Return the (x, y) coordinate for the center point of the cell that contains the specified text.  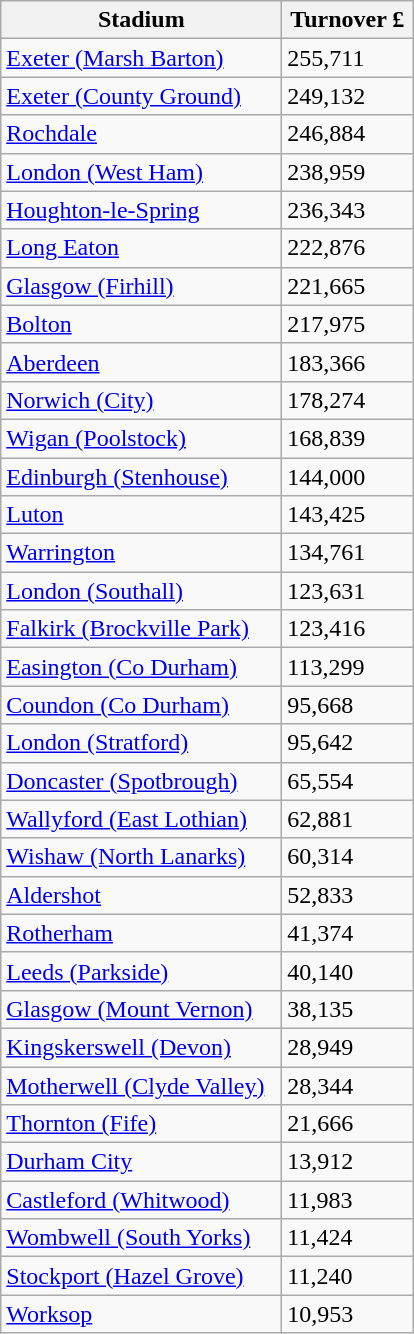
Thornton (Fife) (142, 1124)
Aldershot (142, 895)
Stockport (Hazel Grove) (142, 1276)
13,912 (348, 1162)
Worksop (142, 1314)
Norwich (City) (142, 400)
Castleford (Whitwood) (142, 1200)
Doncaster (Spotbrough) (142, 781)
95,668 (348, 705)
217,975 (348, 324)
Bolton (142, 324)
Falkirk (Brockville Park) (142, 629)
123,631 (348, 591)
Rotherham (142, 933)
Coundon (Co Durham) (142, 705)
113,299 (348, 667)
Edinburgh (Stenhouse) (142, 477)
Houghton-le-Spring (142, 210)
123,416 (348, 629)
Wishaw (North Lanarks) (142, 857)
168,839 (348, 438)
Glasgow (Mount Vernon) (142, 1009)
Exeter (Marsh Barton) (142, 58)
65,554 (348, 781)
Durham City (142, 1162)
134,761 (348, 553)
London (Southall) (142, 591)
Wombwell (South Yorks) (142, 1238)
Luton (142, 515)
Exeter (County Ground) (142, 96)
Kingskerswell (Devon) (142, 1047)
183,366 (348, 362)
28,949 (348, 1047)
11,424 (348, 1238)
Motherwell (Clyde Valley) (142, 1085)
236,343 (348, 210)
144,000 (348, 477)
62,881 (348, 819)
40,140 (348, 971)
246,884 (348, 134)
60,314 (348, 857)
Wigan (Poolstock) (142, 438)
London (Stratford) (142, 743)
Wallyford (East Lothian) (142, 819)
10,953 (348, 1314)
221,665 (348, 286)
238,959 (348, 172)
Easington (Co Durham) (142, 667)
Aberdeen (142, 362)
Turnover £ (348, 20)
41,374 (348, 933)
11,983 (348, 1200)
Leeds (Parkside) (142, 971)
95,642 (348, 743)
178,274 (348, 400)
143,425 (348, 515)
52,833 (348, 895)
Glasgow (Firhill) (142, 286)
222,876 (348, 248)
11,240 (348, 1276)
28,344 (348, 1085)
Stadium (142, 20)
249,132 (348, 96)
Long Eaton (142, 248)
38,135 (348, 1009)
21,666 (348, 1124)
Warrington (142, 553)
Rochdale (142, 134)
London (West Ham) (142, 172)
255,711 (348, 58)
